Determine the (x, y) coordinate at the center of the cell enclosing the given text.  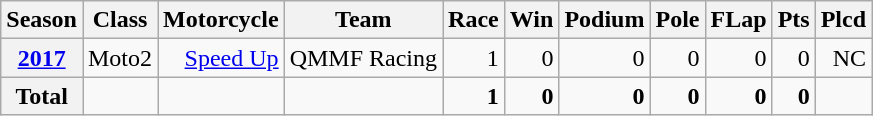
Motorcycle (222, 20)
Team (363, 20)
Season (42, 20)
Podium (604, 20)
Race (474, 20)
Win (532, 20)
FLap (738, 20)
NC (843, 58)
2017 (42, 58)
QMMF Racing (363, 58)
Pts (794, 20)
Speed Up (222, 58)
Total (42, 96)
Class (120, 20)
Moto2 (120, 58)
Pole (678, 20)
Plcd (843, 20)
